Identify which cell holds the provided text, then report its [X, Y] central coordinate. 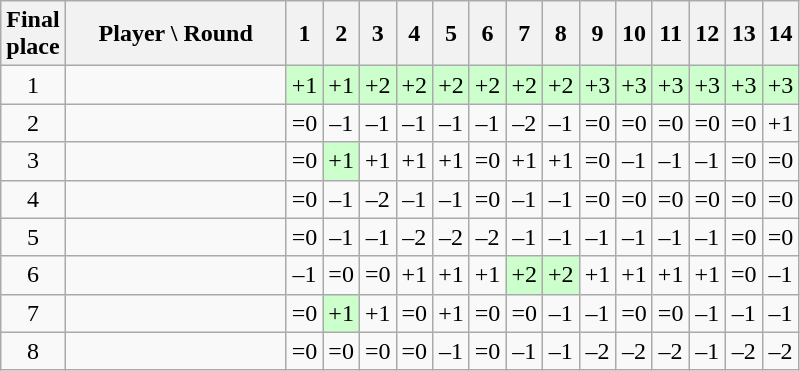
12 [708, 34]
Finalplace [33, 34]
13 [744, 34]
9 [598, 34]
Player \ Round [176, 34]
14 [780, 34]
10 [634, 34]
11 [670, 34]
